Identify which cell holds the provided text, then report its [x, y] central coordinate. 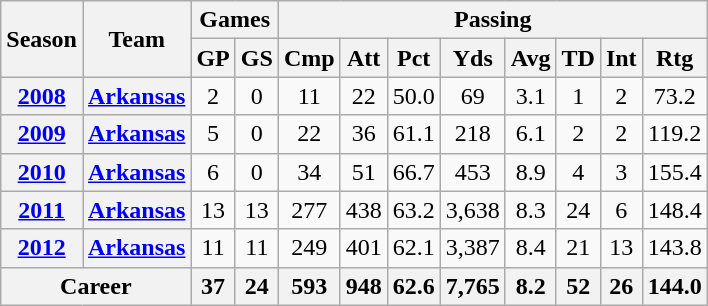
Avg [530, 58]
1 [578, 96]
Games [234, 20]
8.9 [530, 172]
GS [256, 58]
36 [364, 134]
37 [213, 286]
34 [309, 172]
62.1 [414, 248]
50.0 [414, 96]
Cmp [309, 58]
3,638 [472, 210]
66.7 [414, 172]
Rtg [674, 58]
7,765 [472, 286]
3,387 [472, 248]
218 [472, 134]
73.2 [674, 96]
144.0 [674, 286]
8.3 [530, 210]
438 [364, 210]
249 [309, 248]
Career [96, 286]
155.4 [674, 172]
Att [364, 58]
8.4 [530, 248]
143.8 [674, 248]
69 [472, 96]
63.2 [414, 210]
Yds [472, 58]
TD [578, 58]
Season [42, 39]
Team [136, 39]
4 [578, 172]
Int [621, 58]
3 [621, 172]
2010 [42, 172]
62.6 [414, 286]
Pct [414, 58]
Passing [492, 20]
2012 [42, 248]
119.2 [674, 134]
401 [364, 248]
26 [621, 286]
52 [578, 286]
148.4 [674, 210]
3.1 [530, 96]
2008 [42, 96]
453 [472, 172]
21 [578, 248]
277 [309, 210]
51 [364, 172]
2011 [42, 210]
8.2 [530, 286]
6.1 [530, 134]
593 [309, 286]
GP [213, 58]
2009 [42, 134]
5 [213, 134]
948 [364, 286]
61.1 [414, 134]
